Provide the [X, Y] coordinate of the cell's center where the given text is located.  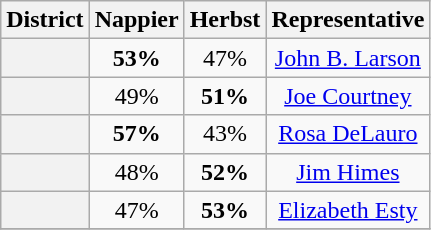
Joe Courtney [348, 96]
Jim Himes [348, 172]
48% [136, 172]
Herbst [225, 20]
Elizabeth Esty [348, 210]
John B. Larson [348, 58]
Nappier [136, 20]
49% [136, 96]
51% [225, 96]
43% [225, 134]
57% [136, 134]
Rosa DeLauro [348, 134]
52% [225, 172]
District [45, 20]
Representative [348, 20]
